Output the [X, Y] coordinate of the center of the cell containing the given text.  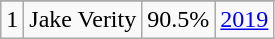
1 [12, 20]
Jake Verity [83, 20]
90.5% [178, 20]
2019 [244, 20]
